From the cell containing the given text, extract its center point as [x, y] coordinate. 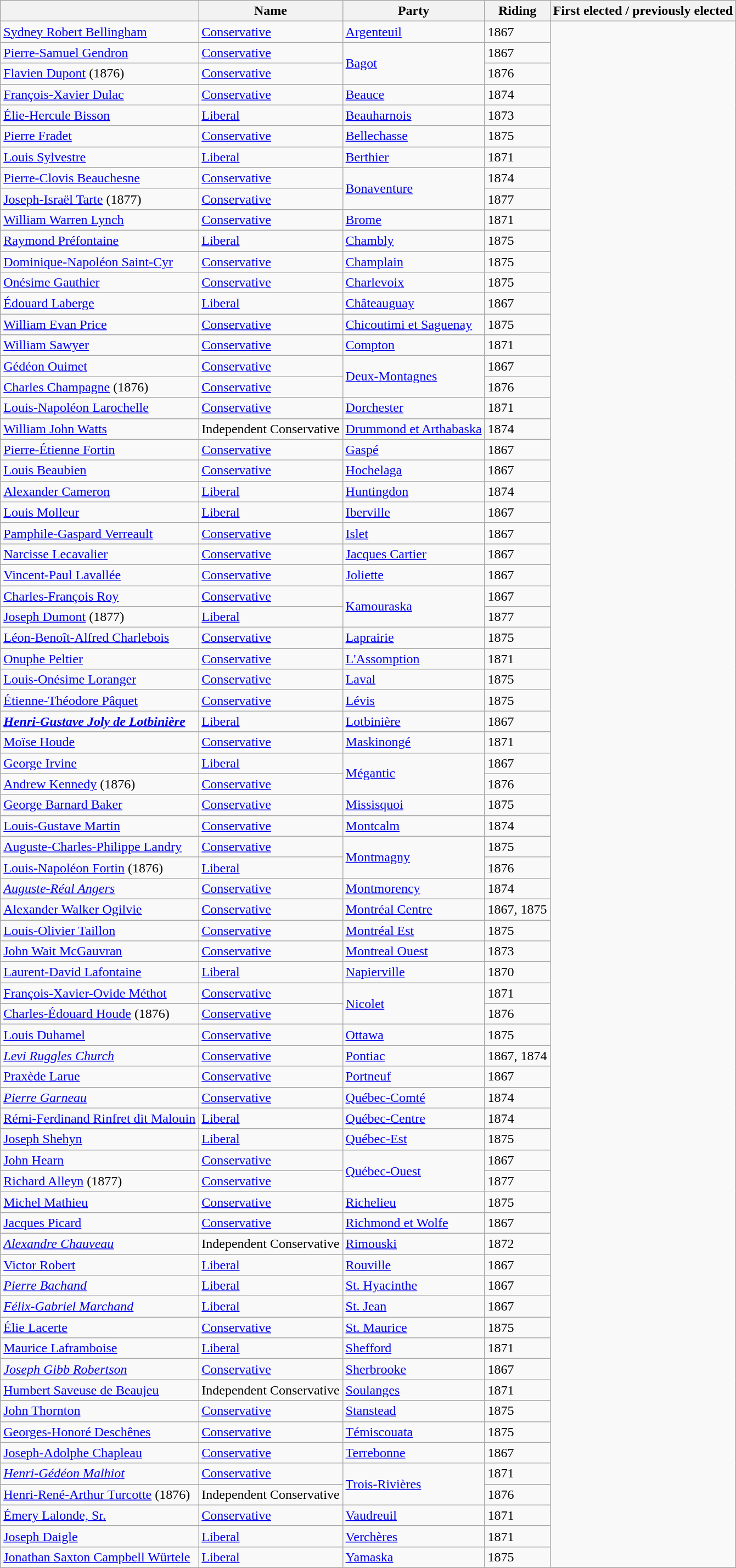
Vincent-Paul Lavallée [100, 575]
Louis Duhamel [100, 1035]
Montreal Ouest [414, 951]
Soulanges [414, 1390]
Jacques Picard [100, 1223]
Charles-François Roy [100, 596]
Montmagny [414, 857]
Québec-Comté [414, 1097]
Party [414, 11]
Bagot [414, 63]
1872 [517, 1244]
Flavien Dupont (1876) [100, 74]
Argenteuil [414, 32]
1867, 1875 [517, 909]
L'Assomption [414, 659]
Joseph-Adolphe Chapleau [100, 1453]
Pontiac [414, 1056]
Yamaska [414, 1557]
Gédéon Ouimet [100, 366]
François-Xavier Dulac [100, 94]
Rémi-Ferdinand Rinfret dit Malouin [100, 1118]
Lévis [414, 701]
Huntingdon [414, 491]
Élie-Hercule Bisson [100, 115]
Moïse Houde [100, 742]
Sherbrooke [414, 1369]
Auguste-Réal Angers [100, 888]
Beauce [414, 94]
Élie Lacerte [100, 1328]
Drummond et Arthabaska [414, 429]
Témiscouata [414, 1432]
Louis-Gustave Martin [100, 826]
George Barnard Baker [100, 805]
Montréal Est [414, 931]
Dominique-Napoléon Saint-Cyr [100, 262]
William Warren Lynch [100, 220]
Louis Molleur [100, 512]
Stanstead [414, 1411]
Émery Lalonde, Sr. [100, 1515]
Louis-Onésime Loranger [100, 680]
Richmond et Wolfe [414, 1223]
Alexander Walker Ogilvie [100, 909]
Québec-Est [414, 1139]
Félix-Gabriel Marchand [100, 1307]
Andrew Kennedy (1876) [100, 784]
Narcisse Lecavalier [100, 554]
Pierre Garneau [100, 1097]
William Evan Price [100, 324]
Joseph-Israël Tarte (1877) [100, 199]
Charles-Édouard Houde (1876) [100, 1014]
Pierre Bachand [100, 1286]
Alexander Cameron [100, 491]
Berthier [414, 157]
Georges-Honoré Deschênes [100, 1432]
Shefford [414, 1348]
Maskinongé [414, 742]
Henri-René-Arthur Turcotte (1876) [100, 1494]
Édouard Laberge [100, 304]
Bonaventure [414, 188]
John Hearn [100, 1160]
Montréal Centre [414, 909]
Jacques Cartier [414, 554]
Deux-Montagnes [414, 377]
Nicolet [414, 1004]
Laurent-David Lafontaine [100, 972]
Raymond Préfontaine [100, 240]
Hochelaga [414, 471]
Praxède Larue [100, 1077]
Napierville [414, 972]
François-Xavier-Ovide Méthot [100, 993]
Kamouraska [414, 606]
John Thornton [100, 1411]
Humbert Saveuse de Beaujeu [100, 1390]
Iberville [414, 512]
Pierre-Samuel Gendron [100, 53]
Onuphe Peltier [100, 659]
Joliette [414, 575]
Richelieu [414, 1202]
Joseph Gibb Robertson [100, 1369]
Pierre-Clovis Beauchesne [100, 178]
Alexandre Chauveau [100, 1244]
Verchères [414, 1536]
Louis Beaubien [100, 471]
Laval [414, 680]
First elected / previously elected [643, 11]
Québec-Centre [414, 1118]
Louis-Napoléon Fortin (1876) [100, 867]
Joseph Dumont (1877) [100, 617]
Pierre Fradet [100, 136]
Québec-Ouest [414, 1171]
Charlevoix [414, 283]
Châteauguay [414, 304]
St. Jean [414, 1307]
Name [271, 11]
Levi Ruggles Church [100, 1056]
Onésime Gauthier [100, 283]
Dorchester [414, 408]
Léon-Benoît-Alfred Charlebois [100, 638]
Michel Mathieu [100, 1202]
Pamphile-Gaspard Verreault [100, 533]
Champlain [414, 262]
Chicoutimi et Saguenay [414, 324]
Henri-Gédéon Malhiot [100, 1474]
Étienne-Théodore Pâquet [100, 701]
Laprairie [414, 638]
Terrebonne [414, 1453]
Lotbinière [414, 721]
1870 [517, 972]
William Sawyer [100, 345]
Maurice Laframboise [100, 1348]
John Wait McGauvran [100, 951]
Compton [414, 345]
Louis Sylvestre [100, 157]
Gaspé [414, 450]
St. Hyacinthe [414, 1286]
Islet [414, 533]
Rouville [414, 1264]
Montmorency [414, 888]
Missisquoi [414, 805]
Beauharnois [414, 115]
Joseph Shehyn [100, 1139]
Louis-Olivier Taillon [100, 931]
Sydney Robert Bellingham [100, 32]
Rimouski [414, 1244]
Montcalm [414, 826]
Chambly [414, 240]
Portneuf [414, 1077]
Bellechasse [414, 136]
Henri-Gustave Joly de Lotbinière [100, 721]
Auguste-Charles-Philippe Landry [100, 847]
1867, 1874 [517, 1056]
Pierre-Étienne Fortin [100, 450]
Victor Robert [100, 1264]
Riding [517, 11]
William John Watts [100, 429]
Louis-Napoléon Larochelle [100, 408]
St. Maurice [414, 1328]
Vaudreuil [414, 1515]
Trois-Rivières [414, 1484]
Charles Champagne (1876) [100, 387]
Brome [414, 220]
Richard Alleyn (1877) [100, 1181]
Ottawa [414, 1035]
Jonathan Saxton Campbell Würtele [100, 1557]
George Irvine [100, 763]
Mégantic [414, 774]
Joseph Daigle [100, 1536]
